Locate the cell with the specified text and output its [X, Y] center coordinate. 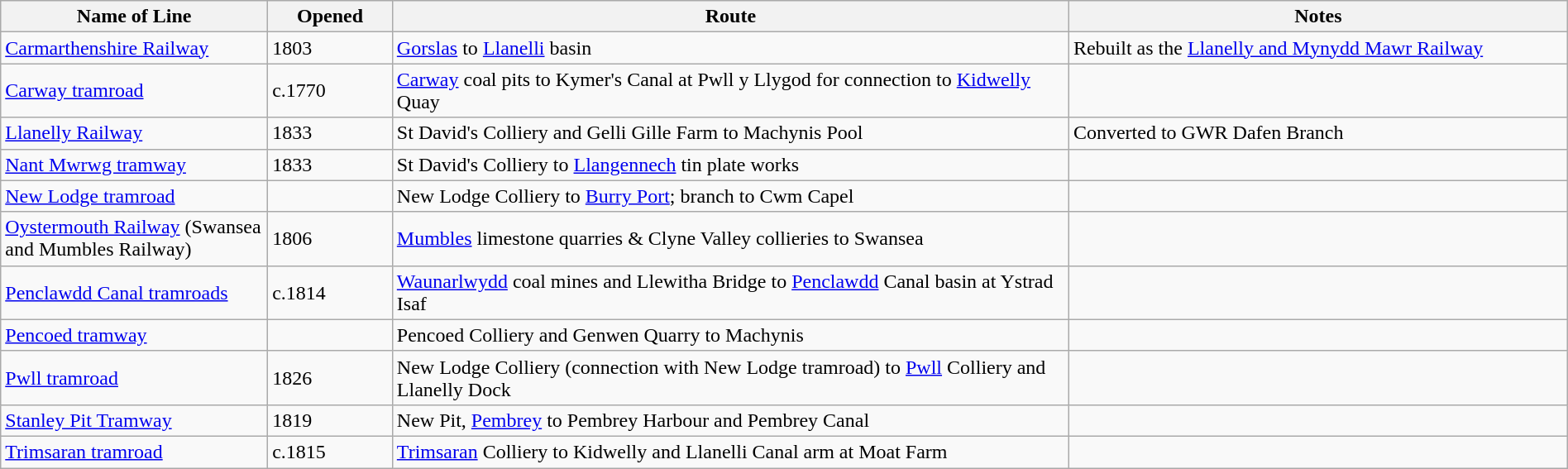
New Lodge tramroad [134, 196]
Penclawdd Canal tramroads [134, 293]
Llanelly Railway [134, 133]
Carmarthenshire Railway [134, 48]
Carway tramroad [134, 91]
Stanley Pit Tramway [134, 420]
New Lodge Colliery to Burry Port; branch to Cwm Capel [730, 196]
New Lodge Colliery (connection with New Lodge tramroad) to Pwll Colliery and Llanelly Dock [730, 377]
Trimsaran Colliery to Kidwelly and Llanelli Canal arm at Moat Farm [730, 452]
Oystermouth Railway (Swansea and Mumbles Railway) [134, 238]
Nant Mwrwg tramway [134, 165]
Trimsaran tramroad [134, 452]
c.1815 [331, 452]
1806 [331, 238]
1826 [331, 377]
c.1814 [331, 293]
Mumbles limestone quarries & Clyne Valley collieries to Swansea [730, 238]
1819 [331, 420]
Rebuilt as the Llanelly and Mynydd Mawr Railway [1318, 48]
Pwll tramroad [134, 377]
Pencoed Colliery and Genwen Quarry to Machynis [730, 335]
Gorslas to Llanelli basin [730, 48]
Pencoed tramway [134, 335]
Name of Line [134, 17]
Route [730, 17]
Notes [1318, 17]
St David's Colliery and Gelli Gille Farm to Machynis Pool [730, 133]
c.1770 [331, 91]
St David's Colliery to Llangennech tin plate works [730, 165]
Carway coal pits to Kymer's Canal at Pwll y Llygod for connection to Kidwelly Quay [730, 91]
Converted to GWR Dafen Branch [1318, 133]
Waunarlwydd coal mines and Llewitha Bridge to Penclawdd Canal basin at Ystrad Isaf [730, 293]
1803 [331, 48]
New Pit, Pembrey to Pembrey Harbour and Pembrey Canal [730, 420]
Opened [331, 17]
